Capture the cell that displays the provided text and extract its (X, Y) central coordinate. 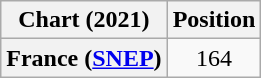
France (SNEP) (84, 58)
Chart (2021) (84, 20)
164 (214, 58)
Position (214, 20)
